Extract the (x, y) coordinate from the center of the cell holding the provided text.  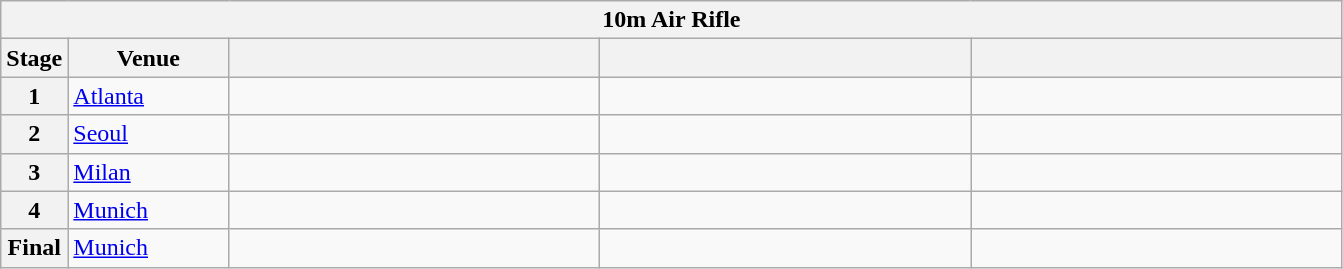
1 (34, 96)
Milan (148, 172)
4 (34, 210)
3 (34, 172)
Atlanta (148, 96)
10m Air Rifle (672, 20)
Stage (34, 58)
Final (34, 248)
Venue (148, 58)
2 (34, 134)
Seoul (148, 134)
